Detect which cell encompasses the target text, then output its (X, Y) center coordinate. 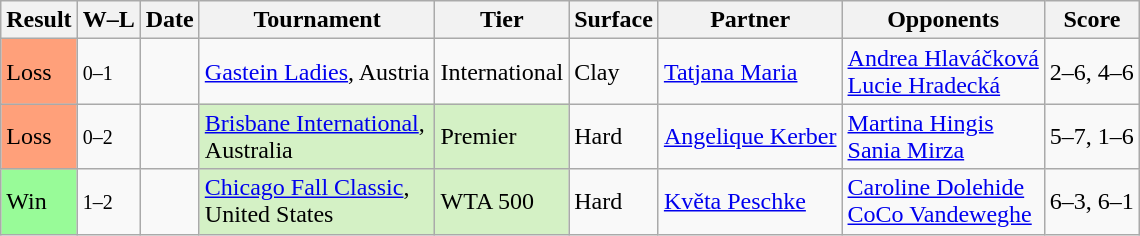
Date (170, 20)
0–1 (108, 72)
Partner (750, 20)
Caroline Dolehide CoCo Vandeweghe (943, 202)
2–6, 4–6 (1092, 72)
Clay (614, 72)
Angelique Kerber (750, 136)
Gastein Ladies, Austria (317, 72)
Surface (614, 20)
Martina Hingis Sania Mirza (943, 136)
Květa Peschke (750, 202)
5–7, 1–6 (1092, 136)
WTA 500 (502, 202)
Tournament (317, 20)
Opponents (943, 20)
1–2 (108, 202)
Andrea Hlaváčková Lucie Hradecká (943, 72)
International (502, 72)
Tatjana Maria (750, 72)
Tier (502, 20)
Score (1092, 20)
0–2 (108, 136)
Premier (502, 136)
Brisbane International, Australia (317, 136)
Chicago Fall Classic, United States (317, 202)
Win (39, 202)
6–3, 6–1 (1092, 202)
W–L (108, 20)
Result (39, 20)
